Pinpoint the cell where the given text exists, returning its [x, y] midpoint coordinate. 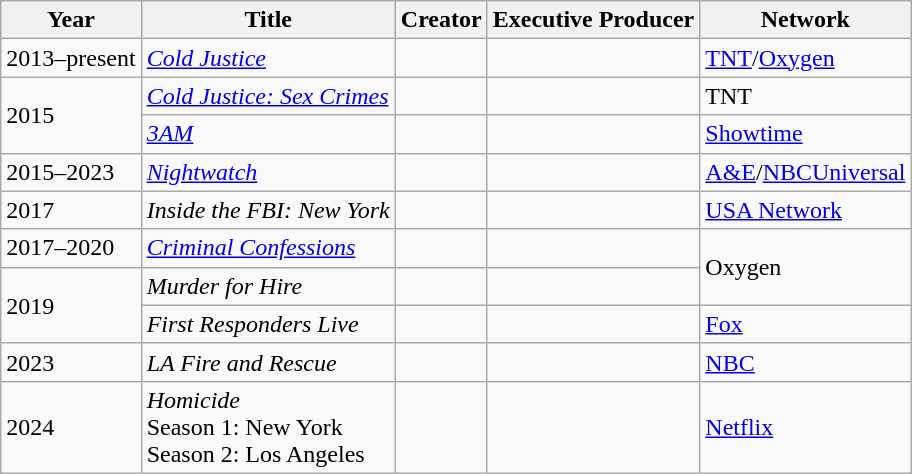
2024 [71, 427]
3AM [268, 134]
2015–2023 [71, 172]
TNT/Oxygen [806, 58]
A&E/NBCUniversal [806, 172]
First Responders Live [268, 324]
USA Network [806, 210]
Fox [806, 324]
Cold Justice: Sex Crimes [268, 96]
Murder for Hire [268, 286]
LA Fire and Rescue [268, 362]
HomicideSeason 1: New YorkSeason 2: Los Angeles [268, 427]
Title [268, 20]
Executive Producer [594, 20]
Criminal Confessions [268, 248]
2013–present [71, 58]
Oxygen [806, 267]
2017 [71, 210]
Showtime [806, 134]
Inside the FBI: New York [268, 210]
Nightwatch [268, 172]
2017–2020 [71, 248]
NBC [806, 362]
Network [806, 20]
Cold Justice [268, 58]
TNT [806, 96]
2019 [71, 305]
2023 [71, 362]
Netflix [806, 427]
Year [71, 20]
Creator [441, 20]
2015 [71, 115]
